Output the [X, Y] coordinate of the center of the cell containing the given text.  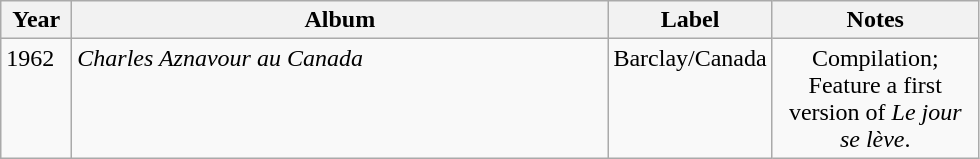
Charles Aznavour au Canada [340, 98]
Album [340, 20]
Year [36, 20]
Notes [875, 20]
1962 [36, 98]
Label [690, 20]
Barclay/Canada [690, 98]
Compilation; Feature a first version of Le jour se lève. [875, 98]
